Find where the given text appears and provide that cell's center as (X, Y) coordinate. 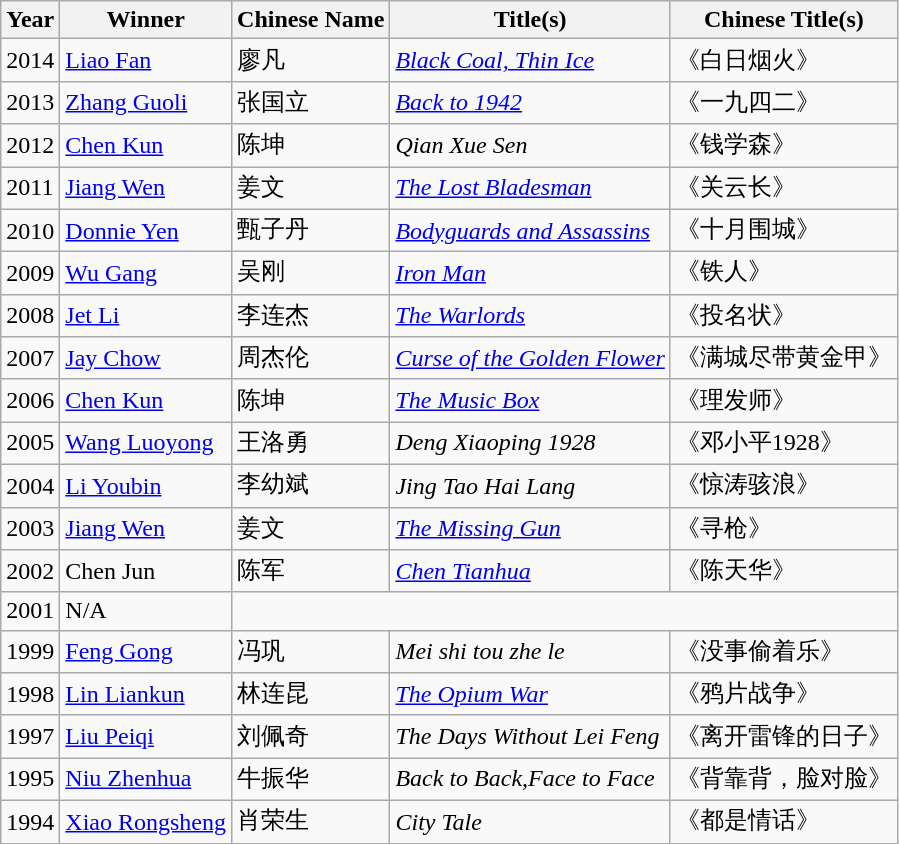
2007 (30, 358)
2013 (30, 102)
Chen Tianhua (530, 572)
2010 (30, 230)
1999 (30, 652)
张国立 (311, 102)
Feng Gong (146, 652)
Jet Li (146, 316)
王洛勇 (311, 444)
李幼斌 (311, 486)
《邓小平1928》 (784, 444)
Lin Liankun (146, 694)
Liao Fan (146, 60)
Mei shi tou zhe le (530, 652)
Xiao Rongsheng (146, 822)
Black Coal, Thin Ice (530, 60)
Year (30, 20)
肖荣生 (311, 822)
甄子丹 (311, 230)
2004 (30, 486)
2006 (30, 400)
2012 (30, 146)
1997 (30, 736)
《离开雷锋的日子》 (784, 736)
2001 (30, 611)
《都是情话》 (784, 822)
Title(s) (530, 20)
《满城尽带黄金甲》 (784, 358)
《钱学森》 (784, 146)
《白日烟火》 (784, 60)
2008 (30, 316)
Li Youbin (146, 486)
2011 (30, 188)
Back to 1942 (530, 102)
Qian Xue Sen (530, 146)
The Lost Bladesman (530, 188)
Jing Tao Hai Lang (530, 486)
Iron Man (530, 274)
Chen Jun (146, 572)
《鸦片战争》 (784, 694)
Back to Back,Face to Face (530, 780)
2003 (30, 528)
2005 (30, 444)
2002 (30, 572)
刘佩奇 (311, 736)
周杰伦 (311, 358)
2009 (30, 274)
《铁人》 (784, 274)
Chinese Name (311, 20)
The Days Without Lei Feng (530, 736)
Curse of the Golden Flower (530, 358)
《理发师》 (784, 400)
City Tale (530, 822)
《背靠背，脸对脸》 (784, 780)
The Opium War (530, 694)
1995 (30, 780)
《一九四二》 (784, 102)
Deng Xiaoping 1928 (530, 444)
Zhang Guoli (146, 102)
2014 (30, 60)
Donnie Yen (146, 230)
The Missing Gun (530, 528)
《寻枪》 (784, 528)
Jay Chow (146, 358)
The Music Box (530, 400)
The Warlords (530, 316)
《陈天华》 (784, 572)
Wang Luoyong (146, 444)
《惊涛骇浪》 (784, 486)
《没事偷着乐》 (784, 652)
Bodyguards and Assassins (530, 230)
廖凡 (311, 60)
陈军 (311, 572)
N/A (146, 611)
李连杰 (311, 316)
《投名状》 (784, 316)
Wu Gang (146, 274)
Winner (146, 20)
冯巩 (311, 652)
吴刚 (311, 274)
Liu Peiqi (146, 736)
Niu Zhenhua (146, 780)
Chinese Title(s) (784, 20)
林连昆 (311, 694)
《十月围城》 (784, 230)
1998 (30, 694)
《关云长》 (784, 188)
1994 (30, 822)
牛振华 (311, 780)
